Return (x, y) of the center of cell containing provided text 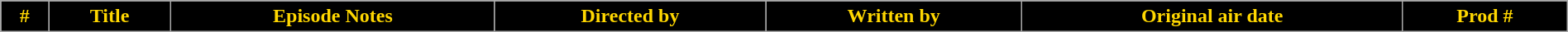
Directed by (630, 16)
Title (110, 16)
# (25, 16)
Written by (894, 16)
Original air date (1212, 16)
Episode Notes (332, 16)
Prod # (1485, 16)
